From the cell containing the given text, extract its center point as (X, Y) coordinate. 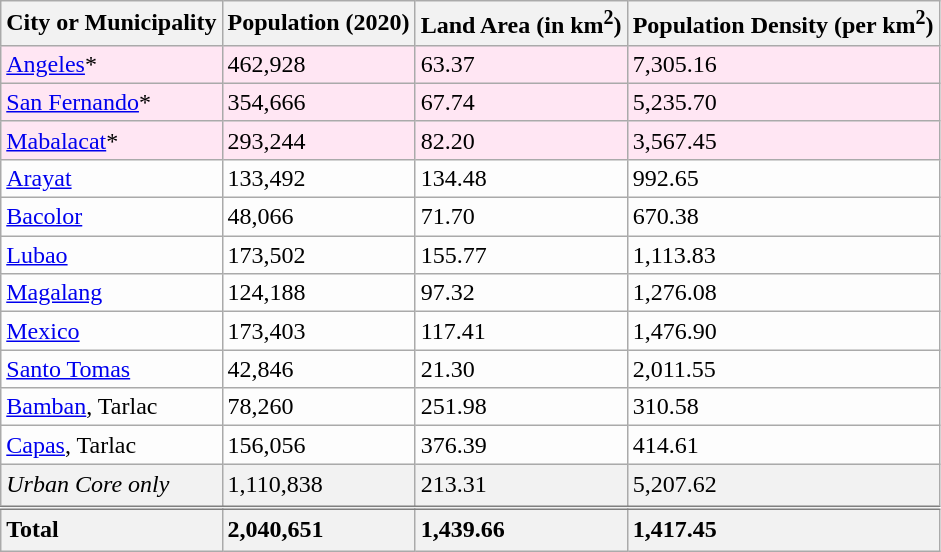
354,666 (318, 102)
5,235.70 (783, 102)
173,502 (318, 255)
376.39 (521, 445)
462,928 (318, 64)
155.77 (521, 255)
7,305.16 (783, 64)
City or Municipality (112, 24)
173,403 (318, 331)
Santo Tomas (112, 369)
1,476.90 (783, 331)
Population (2020) (318, 24)
156,056 (318, 445)
213.31 (521, 486)
Lubao (112, 255)
1,113.83 (783, 255)
Mabalacat* (112, 140)
133,492 (318, 178)
414.61 (783, 445)
310.58 (783, 407)
Angeles* (112, 64)
992.65 (783, 178)
Population Density (per km2) (783, 24)
293,244 (318, 140)
117.41 (521, 331)
48,066 (318, 217)
Bacolor (112, 217)
67.74 (521, 102)
1,417.45 (783, 530)
82.20 (521, 140)
63.37 (521, 64)
251.98 (521, 407)
78,260 (318, 407)
5,207.62 (783, 486)
San Fernando* (112, 102)
2,011.55 (783, 369)
3,567.45 (783, 140)
Magalang (112, 293)
Land Area (in km2) (521, 24)
97.32 (521, 293)
Mexico (112, 331)
Capas, Tarlac (112, 445)
1,110,838 (318, 486)
Arayat (112, 178)
2,040,651 (318, 530)
1,276.08 (783, 293)
21.30 (521, 369)
1,439.66 (521, 530)
Total (112, 530)
42,846 (318, 369)
71.70 (521, 217)
124,188 (318, 293)
670.38 (783, 217)
Bamban, Tarlac (112, 407)
Urban Core only (112, 486)
134.48 (521, 178)
